Search for the cell housing the specified text and yield its (x, y) center coordinate. 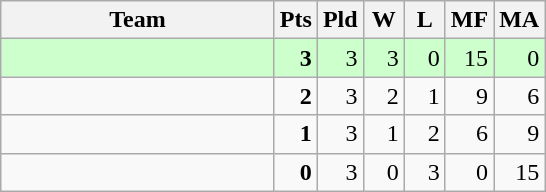
L (424, 20)
Pld (340, 20)
MF (469, 20)
Team (138, 20)
W (384, 20)
MA (520, 20)
Pts (296, 20)
